Output the (x, y) coordinate of the center of the cell containing the given text.  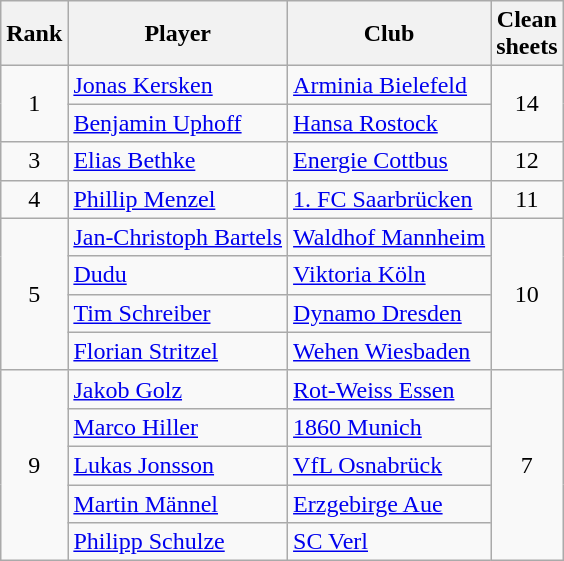
Benjamin Uphoff (178, 123)
Arminia Bielefeld (390, 85)
SC Verl (390, 542)
1. FC Saarbrücken (390, 199)
9 (34, 465)
Marco Hiller (178, 427)
Player (178, 34)
Rank (34, 34)
Florian Stritzel (178, 351)
Jonas Kersken (178, 85)
Tim Schreiber (178, 313)
Jan-Christoph Bartels (178, 237)
Club (390, 34)
Jakob Golz (178, 389)
Energie Cottbus (390, 161)
Viktoria Köln (390, 275)
11 (527, 199)
Erzgebirge Aue (390, 503)
14 (527, 104)
10 (527, 294)
1 (34, 104)
7 (527, 465)
Hansa Rostock (390, 123)
1860 Munich (390, 427)
5 (34, 294)
Philipp Schulze (178, 542)
VfL Osnabrück (390, 465)
Elias Bethke (178, 161)
Lukas Jonsson (178, 465)
3 (34, 161)
Cleansheets (527, 34)
Phillip Menzel (178, 199)
Wehen Wiesbaden (390, 351)
12 (527, 161)
Dynamo Dresden (390, 313)
Rot-Weiss Essen (390, 389)
Dudu (178, 275)
Waldhof Mannheim (390, 237)
4 (34, 199)
Martin Männel (178, 503)
